Output the [x, y] coordinate of the center of the cell containing the given text.  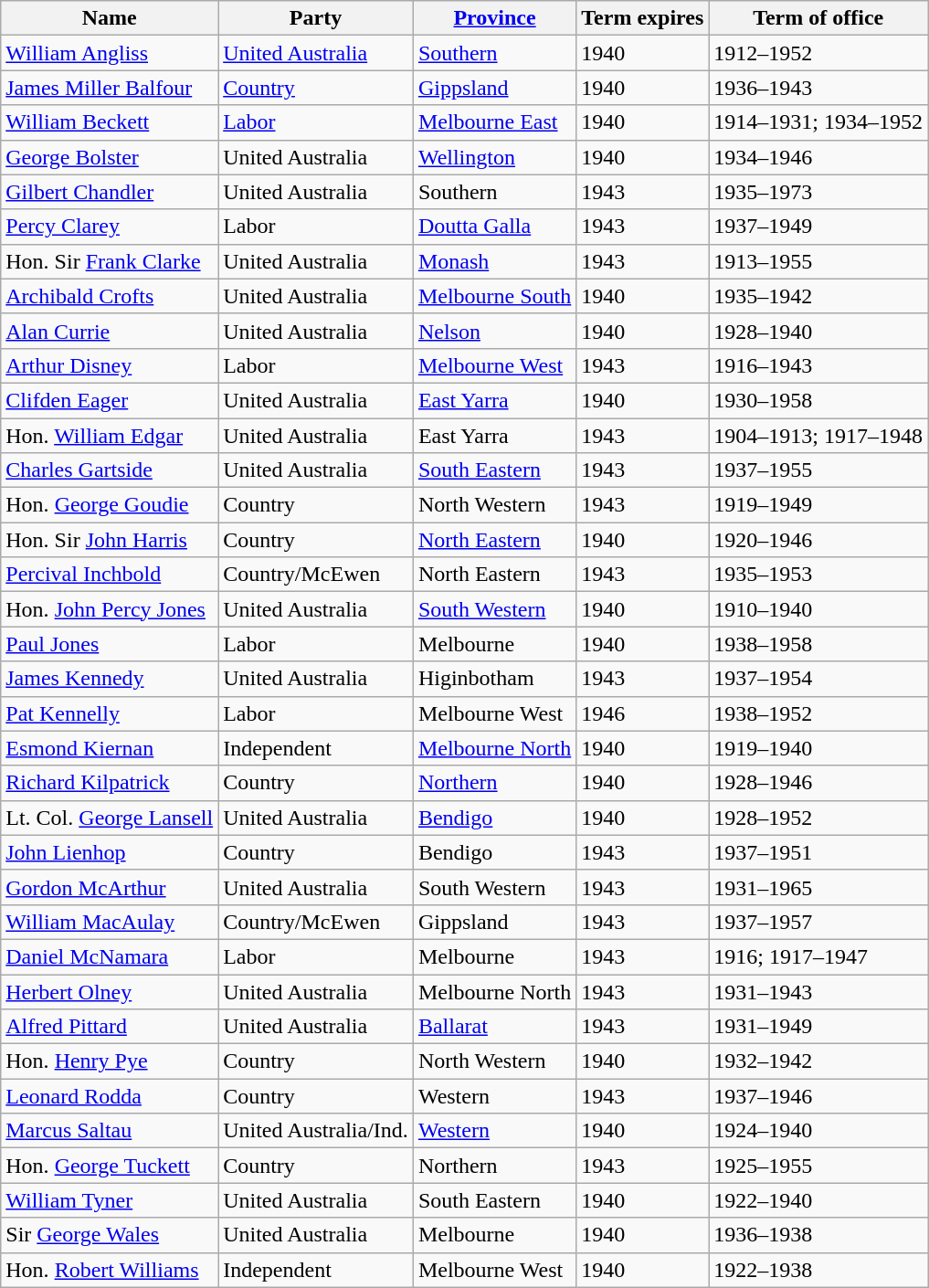
1928–1952 [818, 818]
1916–1943 [818, 365]
1924–1940 [818, 1131]
John Lienhop [110, 852]
Percival Inchbold [110, 575]
Percy Clarey [110, 227]
William Beckett [110, 122]
1914–1931; 1934–1952 [818, 122]
1928–1946 [818, 783]
Sir George Wales [110, 1235]
1937–1951 [818, 852]
Esmond Kiernan [110, 748]
William Angliss [110, 53]
United Australia/Ind. [316, 1131]
Melbourne South [494, 296]
Wellington [494, 157]
Daniel McNamara [110, 956]
1932–1942 [818, 1061]
1913–1955 [818, 261]
1925–1955 [818, 1166]
Name [110, 18]
Pat Kennelly [110, 713]
William MacAulay [110, 922]
1930–1958 [818, 400]
Marcus Saltau [110, 1131]
1938–1958 [818, 644]
Hon. Robert Williams [110, 1270]
1937–1946 [818, 1096]
Alan Currie [110, 331]
Paul Jones [110, 644]
1937–1957 [818, 922]
1922–1938 [818, 1270]
Melbourne East [494, 122]
Nelson [494, 331]
Higinbotham [494, 679]
1936–1943 [818, 88]
Hon. Sir John Harris [110, 540]
1931–1965 [818, 887]
1936–1938 [818, 1235]
1912–1952 [818, 53]
Gilbert Chandler [110, 192]
Ballarat [494, 1027]
1919–1949 [818, 505]
William Tyner [110, 1200]
1938–1952 [818, 713]
1934–1946 [818, 157]
Term of office [818, 18]
Hon. John Percy Jones [110, 609]
Monash [494, 261]
1931–1943 [818, 991]
Clifden Eager [110, 400]
Alfred Pittard [110, 1027]
1937–1949 [818, 227]
Hon. William Edgar [110, 436]
1935–1942 [818, 296]
Hon. Henry Pye [110, 1061]
Doutta Galla [494, 227]
1937–1955 [818, 470]
1919–1940 [818, 748]
Richard Kilpatrick [110, 783]
Term expires [643, 18]
1904–1913; 1917–1948 [818, 436]
Hon. George Tuckett [110, 1166]
Province [494, 18]
George Bolster [110, 157]
Hon. Sir Frank Clarke [110, 261]
1937–1954 [818, 679]
1910–1940 [818, 609]
Gordon McArthur [110, 887]
1931–1949 [818, 1027]
Lt. Col. George Lansell [110, 818]
Hon. George Goudie [110, 505]
Archibald Crofts [110, 296]
James Miller Balfour [110, 88]
1916; 1917–1947 [818, 956]
1922–1940 [818, 1200]
Herbert Olney [110, 991]
Arthur Disney [110, 365]
1946 [643, 713]
Party [316, 18]
James Kennedy [110, 679]
1935–1973 [818, 192]
Leonard Rodda [110, 1096]
Charles Gartside [110, 470]
1928–1940 [818, 331]
1920–1946 [818, 540]
1935–1953 [818, 575]
